Capture the cell that displays the provided text and extract its (X, Y) central coordinate. 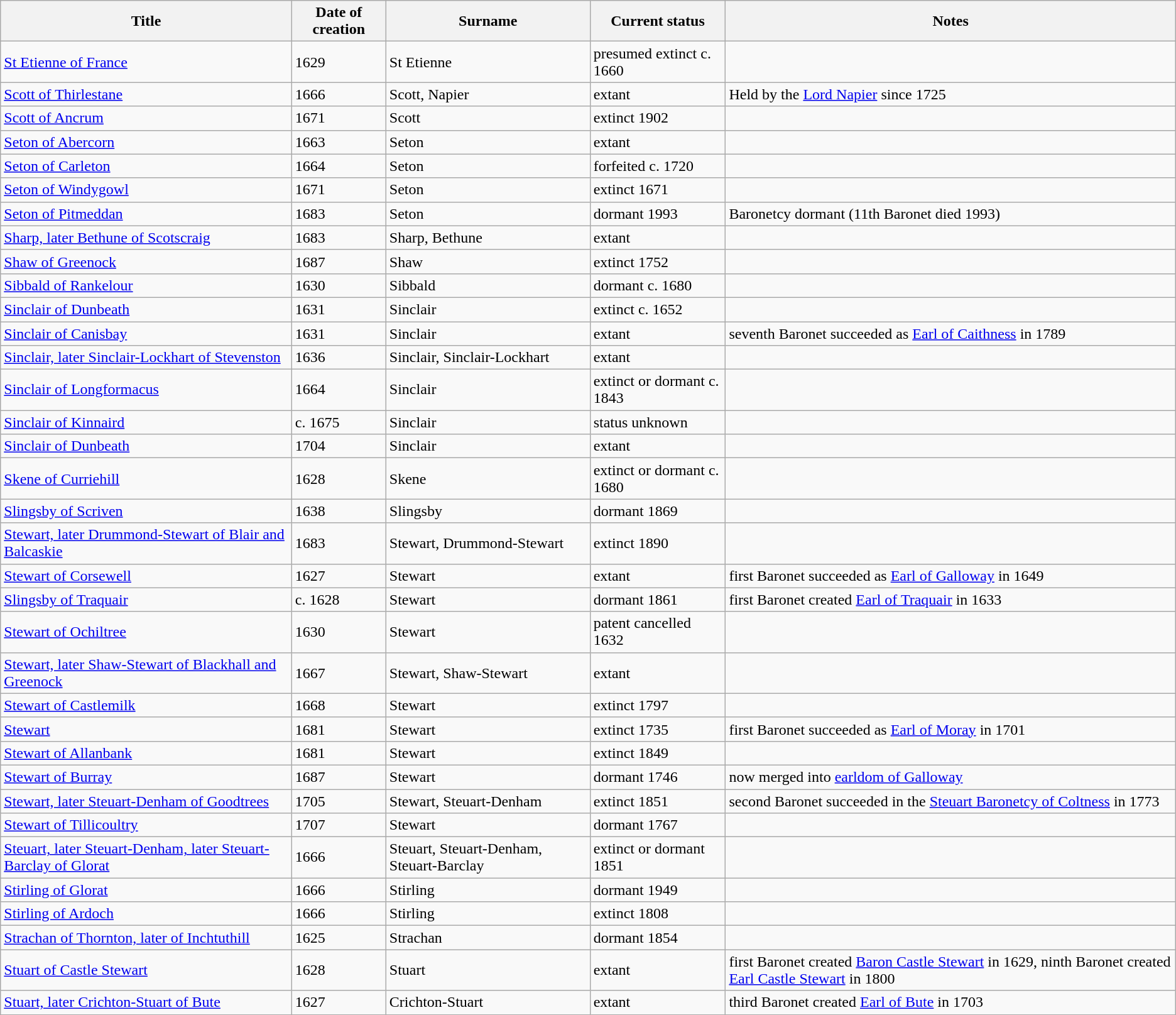
1629 (339, 62)
Scott of Thirlestane (146, 94)
extinct 1890 (658, 543)
first Baronet succeeded as Earl of Moray in 1701 (950, 729)
first Baronet created Earl of Traquair in 1633 (950, 600)
1705 (339, 801)
Sinclair of Longformacus (146, 390)
status unknown (658, 422)
Steuart, later Steuart-Denham, later Steuart-Barclay of Glorat (146, 857)
extinct or dormant c. 1843 (658, 390)
dormant 1861 (658, 600)
Stirling of Ardoch (146, 914)
Sibbald (487, 285)
Stuart, later Crichton-Stuart of Bute (146, 1002)
dormant 1869 (658, 511)
extinct 1902 (658, 118)
Sharp, Bethune (487, 238)
Sinclair, Sinclair-Lockhart (487, 358)
dormant 1949 (658, 890)
Stirling of Glorat (146, 890)
dormant 1767 (658, 825)
Stewart, later Steuart-Denham of Goodtrees (146, 801)
Slingsby of Traquair (146, 600)
Seton of Pitmeddan (146, 214)
seventh Baronet succeeded as Earl of Caithness in 1789 (950, 334)
Sinclair of Canisbay (146, 334)
Surname (487, 21)
patent cancelled 1632 (658, 632)
Strachan (487, 938)
extinct 1808 (658, 914)
dormant 1993 (658, 214)
dormant c. 1680 (658, 285)
Stewart of Burray (146, 777)
Seton of Windygowl (146, 190)
Held by the Lord Napier since 1725 (950, 94)
Sinclair, later Sinclair-Lockhart of Stevenston (146, 358)
extinct 1797 (658, 705)
c. 1675 (339, 422)
St Etienne (487, 62)
c. 1628 (339, 600)
Steuart, Steuart-Denham, Steuart-Barclay (487, 857)
1707 (339, 825)
Stewart, Shaw-Stewart (487, 672)
Seton of Carleton (146, 166)
1667 (339, 672)
Seton of Abercorn (146, 142)
St Etienne of France (146, 62)
second Baronet succeeded in the Steuart Baronetcy of Coltness in 1773 (950, 801)
1638 (339, 511)
Scott of Ancrum (146, 118)
dormant 1746 (658, 777)
Date of creation (339, 21)
dormant 1854 (658, 938)
Strachan of Thornton, later of Inchtuthill (146, 938)
Stuart of Castle Stewart (146, 970)
Stuart (487, 970)
presumed extinct c. 1660 (658, 62)
extinct or dormant 1851 (658, 857)
Title (146, 21)
extinct 1849 (658, 753)
first Baronet succeeded as Earl of Galloway in 1649 (950, 576)
Stewart, Drummond-Stewart (487, 543)
Slingsby of Scriven (146, 511)
now merged into earldom of Galloway (950, 777)
Stewart of Tillicoultry (146, 825)
Skene of Curriehill (146, 479)
Stewart of Ochiltree (146, 632)
Scott (487, 118)
extinct 1735 (658, 729)
Shaw (487, 261)
Baronetcy dormant (11th Baronet died 1993) (950, 214)
Crichton-Stuart (487, 1002)
Slingsby (487, 511)
1663 (339, 142)
1668 (339, 705)
1704 (339, 446)
extinct 1851 (658, 801)
extinct c. 1652 (658, 309)
Notes (950, 21)
Current status (658, 21)
extinct 1752 (658, 261)
Stewart, later Drummond-Stewart of Blair and Balcaskie (146, 543)
Stewart, Steuart-Denham (487, 801)
Stewart of Allanbank (146, 753)
Stewart of Castlemilk (146, 705)
Sinclair of Kinnaird (146, 422)
Scott, Napier (487, 94)
Sibbald of Rankelour (146, 285)
Stewart of Corsewell (146, 576)
1625 (339, 938)
Sharp, later Bethune of Scotscraig (146, 238)
extinct 1671 (658, 190)
forfeited c. 1720 (658, 166)
Shaw of Greenock (146, 261)
Stewart, later Shaw-Stewart of Blackhall and Greenock (146, 672)
first Baronet created Baron Castle Stewart in 1629, ninth Baronet created Earl Castle Stewart in 1800 (950, 970)
extinct or dormant c. 1680 (658, 479)
Skene (487, 479)
1636 (339, 358)
third Baronet created Earl of Bute in 1703 (950, 1002)
